Return the [x, y] coordinate for the center point of the cell that contains the specified text.  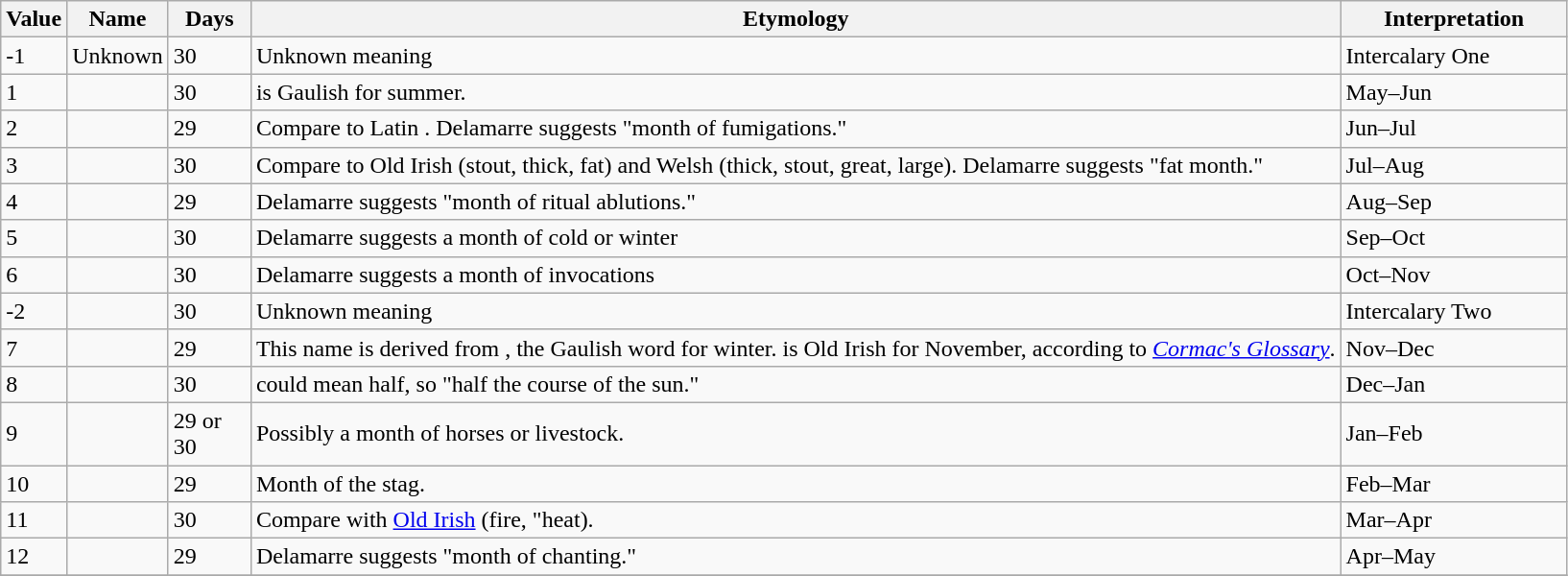
Delamarre suggests a month of cold or winter [796, 238]
Compare to Latin . Delamarre suggests "month of fumigations." [796, 129]
Intercalary One [1454, 56]
3 [35, 165]
11 [35, 520]
Compare with Old Irish (fire, "heat). [796, 520]
Unknown [118, 56]
12 [35, 557]
Oct–Nov [1454, 275]
6 [35, 275]
-1 [35, 56]
Month of the stag. [796, 483]
Value [35, 19]
Apr–May [1454, 557]
Name [118, 19]
Aug–Sep [1454, 202]
29 or 30 [209, 434]
8 [35, 384]
Dec–Jan [1454, 384]
This name is derived from , the Gaulish word for winter. is Old Irish for November, according to Cormac's Glossary. [796, 348]
1 [35, 92]
Interpretation [1454, 19]
Delamarre suggests "month of chanting." [796, 557]
Possibly a month of horses or livestock. [796, 434]
Feb–Mar [1454, 483]
2 [35, 129]
Sep–Oct [1454, 238]
9 [35, 434]
Delamarre suggests a month of invocations [796, 275]
Nov–Dec [1454, 348]
Etymology [796, 19]
Jan–Feb [1454, 434]
Intercalary Two [1454, 311]
is Gaulish for summer. [796, 92]
Delamarre suggests "month of ritual ablutions." [796, 202]
Jul–Aug [1454, 165]
could mean half, so "half the course of the sun." [796, 384]
-2 [35, 311]
Jun–Jul [1454, 129]
Days [209, 19]
May–Jun [1454, 92]
10 [35, 483]
Mar–Apr [1454, 520]
7 [35, 348]
4 [35, 202]
Compare to Old Irish (stout, thick, fat) and Welsh (thick, stout, great, large). Delamarre suggests "fat month." [796, 165]
5 [35, 238]
